Return (x, y) of the center of cell containing provided text 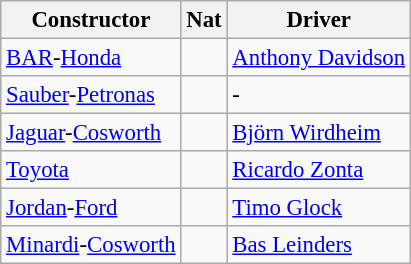
Jordan-Ford (91, 208)
Björn Wirdheim (318, 133)
Jaguar-Cosworth (91, 133)
Nat (204, 20)
- (318, 95)
BAR-Honda (91, 58)
Anthony Davidson (318, 58)
Timo Glock (318, 208)
Sauber-Petronas (91, 95)
Constructor (91, 20)
Bas Leinders (318, 245)
Minardi-Cosworth (91, 245)
Ricardo Zonta (318, 170)
Driver (318, 20)
Toyota (91, 170)
